For the text-containing cell, return its midpoint in (x, y) coordinate format. 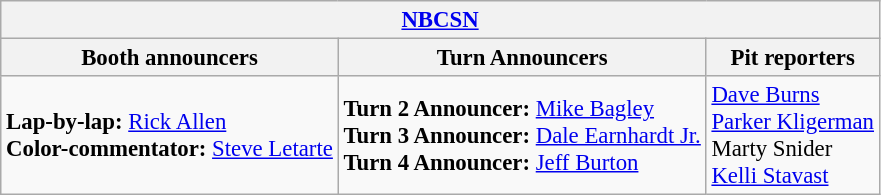
Booth announcers (170, 58)
Turn Announcers (522, 58)
Turn 2 Announcer: Mike Bagley Turn 3 Announcer: Dale Earnhardt Jr.Turn 4 Announcer: Jeff Burton (522, 136)
NBCSN (440, 20)
Dave BurnsParker KligermanMarty SniderKelli Stavast (792, 136)
Lap-by-lap: Rick AllenColor-commentator: Steve Letarte (170, 136)
Pit reporters (792, 58)
